Return the [X, Y] coordinate for the center point of the cell that contains the specified text.  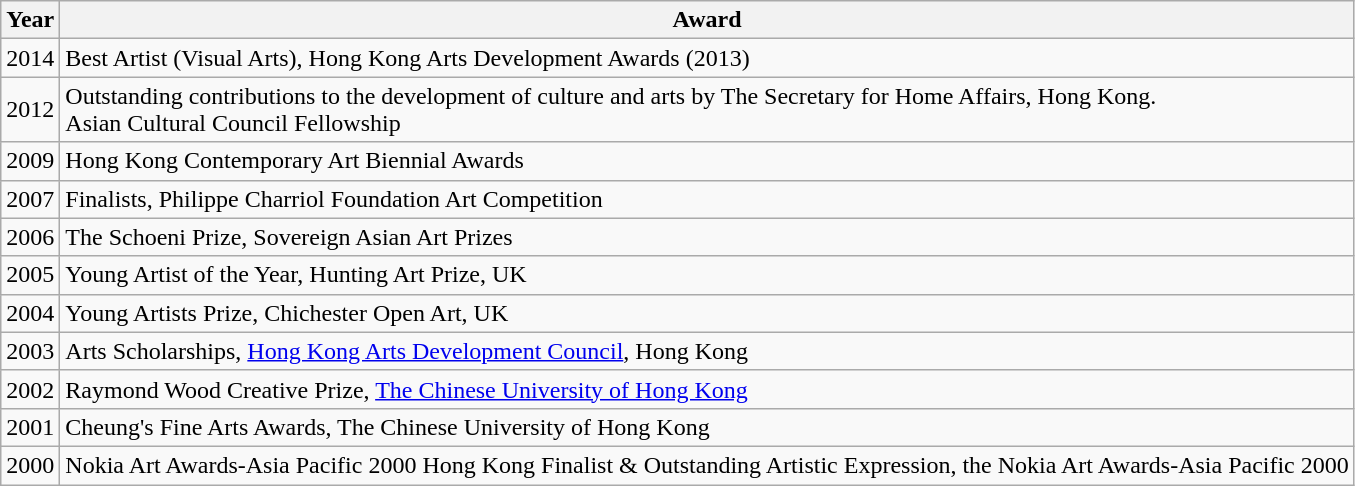
The Schoeni Prize, Sovereign Asian Art Prizes [707, 237]
2005 [30, 275]
Hong Kong Contemporary Art Biennial Awards [707, 161]
Cheung's Fine Arts Awards, The Chinese University of Hong Kong [707, 427]
2012 [30, 110]
Best Artist (Visual Arts), Hong Kong Arts Development Awards (2013) [707, 58]
2006 [30, 237]
Nokia Art Awards-Asia Pacific 2000 Hong Kong Finalist & Outstanding Artistic Expression, the Nokia Art Awards-Asia Pacific 2000 [707, 465]
Finalists, Philippe Charriol Foundation Art Competition [707, 199]
2009 [30, 161]
2000 [30, 465]
2002 [30, 389]
2014 [30, 58]
Young Artist of the Year, Hunting Art Prize, UK [707, 275]
2003 [30, 351]
2007 [30, 199]
Year [30, 20]
Raymond Wood Creative Prize, The Chinese University of Hong Kong [707, 389]
Arts Scholarships, Hong Kong Arts Development Council, Hong Kong [707, 351]
Young Artists Prize, Chichester Open Art, UK [707, 313]
Outstanding contributions to the development of culture and arts by The Secretary for Home Affairs, Hong Kong.Asian Cultural Council Fellowship [707, 110]
2001 [30, 427]
Award [707, 20]
2004 [30, 313]
